Locate the cell with the specified text and output its (x, y) center coordinate. 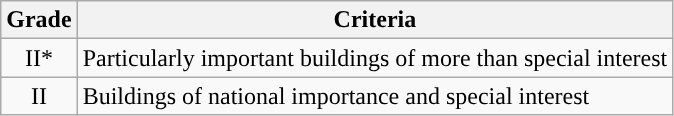
Buildings of national importance and special interest (375, 96)
Particularly important buildings of more than special interest (375, 58)
II (39, 96)
II* (39, 58)
Criteria (375, 20)
Grade (39, 20)
